Detect which cell encompasses the target text, then output its (x, y) center coordinate. 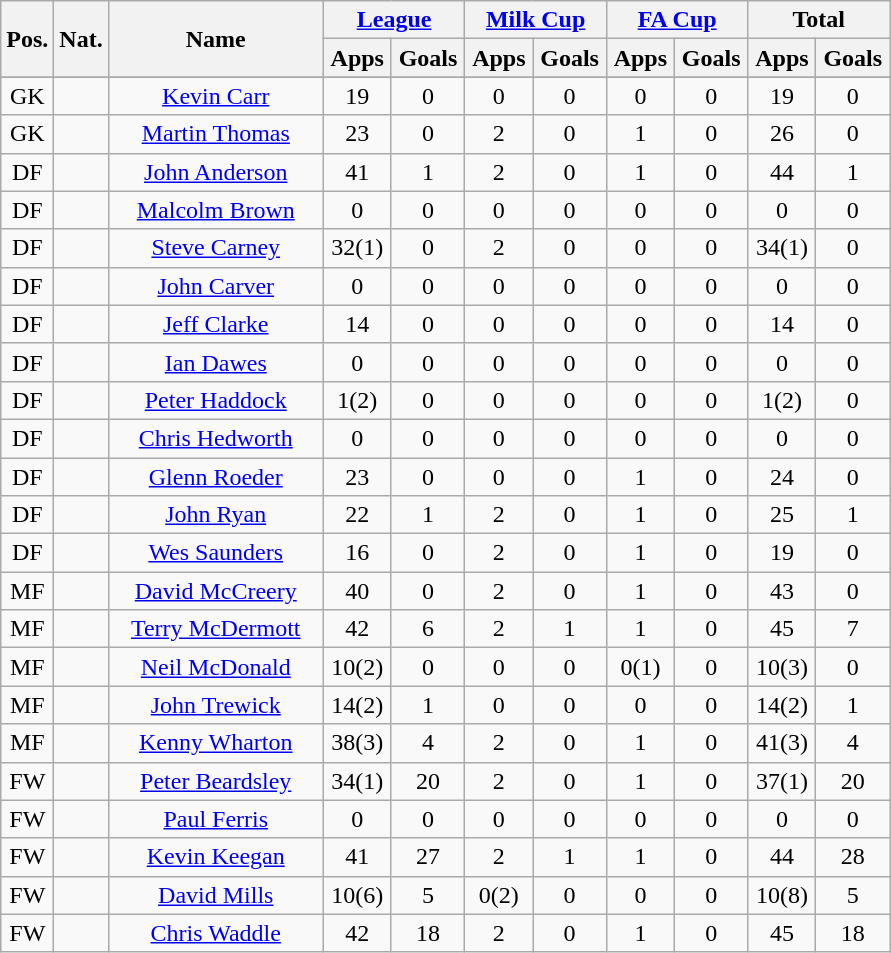
Malcolm Brown (216, 210)
Total (819, 20)
David McCreery (216, 591)
Nat. (81, 39)
Kevin Keegan (216, 857)
Peter Haddock (216, 400)
League (394, 20)
John Carver (216, 286)
10(6) (357, 895)
Kenny Wharton (216, 743)
Kevin Carr (216, 96)
Chris Waddle (216, 933)
27 (428, 857)
Terry McDermott (216, 629)
Chris Hedworth (216, 438)
Wes Saunders (216, 553)
Paul Ferris (216, 819)
40 (357, 591)
David Mills (216, 895)
Martin Thomas (216, 134)
28 (853, 857)
FA Cup (677, 20)
0(1) (640, 667)
Name (216, 39)
32(1) (357, 248)
Neil McDonald (216, 667)
Glenn Roeder (216, 477)
10(8) (782, 895)
0(2) (499, 895)
Pos. (28, 39)
John Trewick (216, 705)
10(3) (782, 667)
Peter Beardsley (216, 781)
Milk Cup (536, 20)
Jeff Clarke (216, 324)
10(2) (357, 667)
37(1) (782, 781)
43 (782, 591)
Steve Carney (216, 248)
22 (357, 515)
25 (782, 515)
John Ryan (216, 515)
41(3) (782, 743)
26 (782, 134)
38(3) (357, 743)
John Anderson (216, 172)
16 (357, 553)
6 (428, 629)
Ian Dawes (216, 362)
24 (782, 477)
7 (853, 629)
